Provide the (X, Y) coordinate of the cell's center where the given text is located.  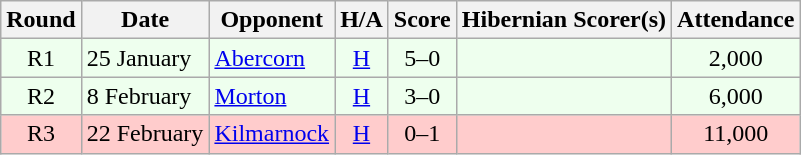
6,000 (736, 96)
Attendance (736, 20)
0–1 (422, 134)
Opponent (272, 20)
R3 (41, 134)
22 February (145, 134)
25 January (145, 58)
Kilmarnock (272, 134)
Abercorn (272, 58)
3–0 (422, 96)
8 February (145, 96)
2,000 (736, 58)
Date (145, 20)
R2 (41, 96)
Morton (272, 96)
Round (41, 20)
R1 (41, 58)
Hibernian Scorer(s) (564, 20)
Score (422, 20)
H/A (362, 20)
5–0 (422, 58)
11,000 (736, 134)
